Find where the given text appears and provide that cell's center as (x, y) coordinate. 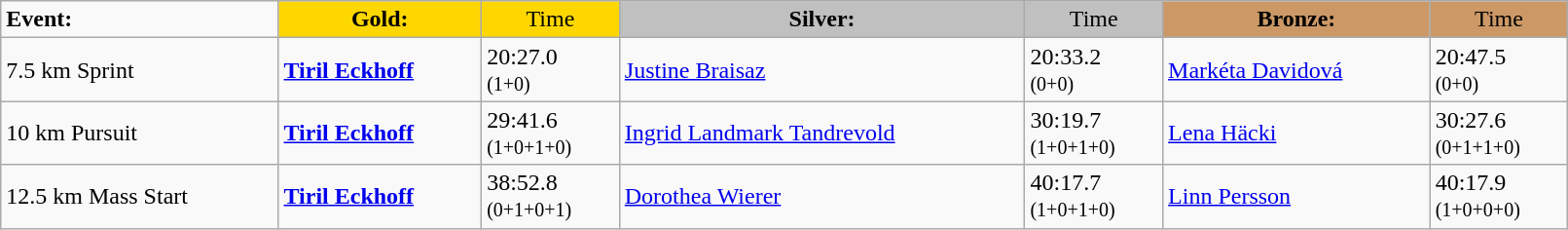
40:17.7(1+0+1+0) (1094, 197)
30:27.6(0+1+1+0) (1499, 133)
Linn Persson (1296, 197)
Event: (140, 19)
20:27.0(1+0) (551, 70)
Bronze: (1296, 19)
Gold: (380, 19)
30:19.7(1+0+1+0) (1094, 133)
7.5 km Sprint (140, 70)
10 km Pursuit (140, 133)
Lena Häcki (1296, 133)
40:17.9(1+0+0+0) (1499, 197)
Silver: (821, 19)
Justine Braisaz (821, 70)
20:47.5(0+0) (1499, 70)
Markéta Davidová (1296, 70)
12.5 km Mass Start (140, 197)
29:41.6(1+0+1+0) (551, 133)
Dorothea Wierer (821, 197)
Ingrid Landmark Tandrevold (821, 133)
20:33.2(0+0) (1094, 70)
38:52.8(0+1+0+1) (551, 197)
